Determine the (x, y) coordinate at the center of the cell enclosing the given text.  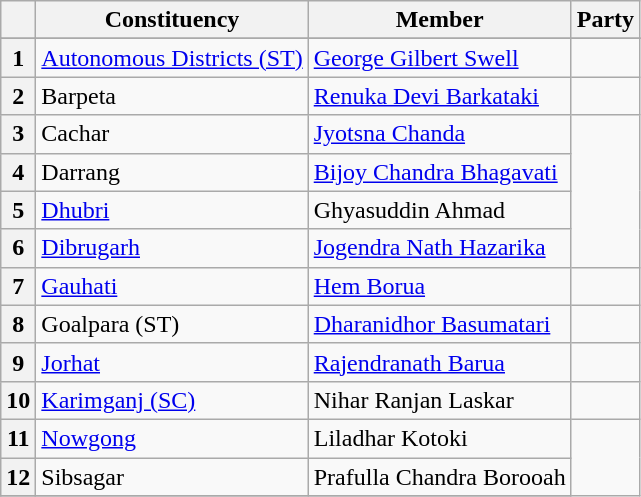
Sibsagar (172, 477)
Ghyasuddin Ahmad (440, 210)
Dhubri (172, 210)
Party (605, 20)
Cachar (172, 134)
12 (18, 477)
10 (18, 400)
8 (18, 324)
9 (18, 362)
Renuka Devi Barkataki (440, 96)
Jorhat (172, 362)
Barpeta (172, 96)
Rajendranath Barua (440, 362)
2 (18, 96)
11 (18, 438)
Nihar Ranjan Laskar (440, 400)
7 (18, 286)
5 (18, 210)
Autonomous Districts (ST) (172, 58)
Darrang (172, 172)
Constituency (172, 20)
3 (18, 134)
Hem Borua (440, 286)
6 (18, 248)
Liladhar Kotoki (440, 438)
George Gilbert Swell (440, 58)
Bijoy Chandra Bhagavati (440, 172)
Jyotsna Chanda (440, 134)
Karimganj (SC) (172, 400)
Goalpara (ST) (172, 324)
Jogendra Nath Hazarika (440, 248)
1 (18, 58)
Prafulla Chandra Borooah (440, 477)
4 (18, 172)
Member (440, 20)
Gauhati (172, 286)
Dharanidhor Basumatari (440, 324)
Dibrugarh (172, 248)
Nowgong (172, 438)
